Identify which cell holds the provided text, then report its (X, Y) central coordinate. 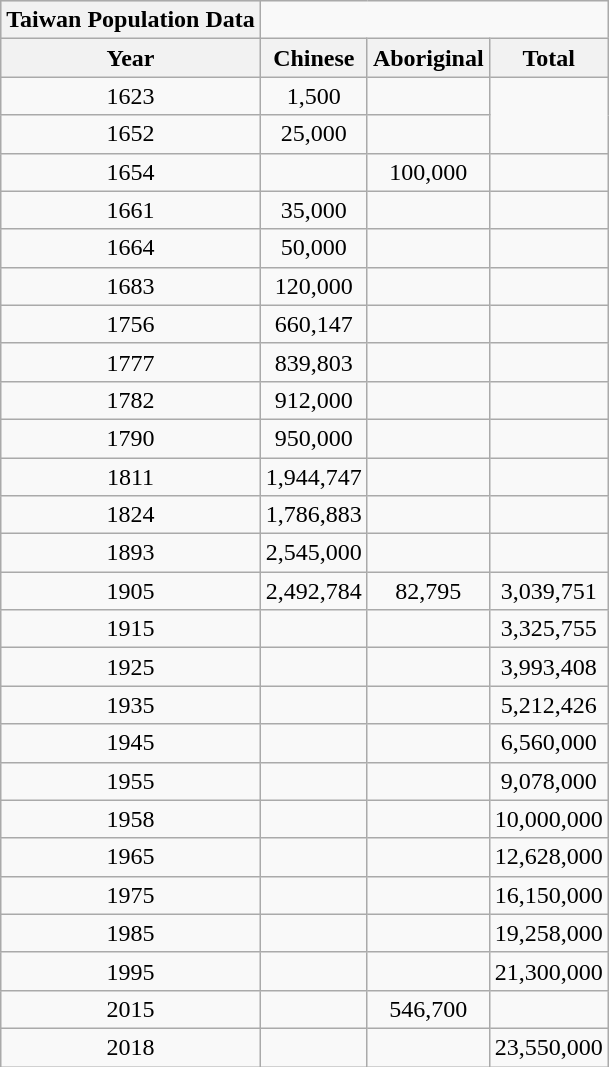
1905 (131, 591)
1915 (131, 629)
1985 (131, 933)
3,039,751 (548, 591)
1777 (131, 362)
1664 (131, 248)
Aboriginal (428, 58)
120,000 (314, 286)
1,786,883 (314, 515)
5,212,426 (548, 705)
2018 (131, 1047)
1965 (131, 857)
82,795 (428, 591)
1945 (131, 743)
1782 (131, 400)
Taiwan Population Data (131, 20)
50,000 (314, 248)
1824 (131, 515)
21,300,000 (548, 971)
6,560,000 (548, 743)
1683 (131, 286)
546,700 (428, 1009)
950,000 (314, 438)
19,258,000 (548, 933)
1958 (131, 819)
1955 (131, 781)
Total (548, 58)
3,325,755 (548, 629)
2015 (131, 1009)
100,000 (428, 172)
1935 (131, 705)
3,993,408 (548, 667)
1623 (131, 96)
1,944,747 (314, 477)
35,000 (314, 210)
1893 (131, 553)
Chinese (314, 58)
1654 (131, 172)
25,000 (314, 134)
1756 (131, 324)
1652 (131, 134)
1811 (131, 477)
1,500 (314, 96)
1790 (131, 438)
2,492,784 (314, 591)
1925 (131, 667)
16,150,000 (548, 895)
12,628,000 (548, 857)
Year (131, 58)
1995 (131, 971)
912,000 (314, 400)
2,545,000 (314, 553)
1975 (131, 895)
839,803 (314, 362)
10,000,000 (548, 819)
1661 (131, 210)
660,147 (314, 324)
23,550,000 (548, 1047)
9,078,000 (548, 781)
